Find where the given text appears and provide that cell's center as [x, y] coordinate. 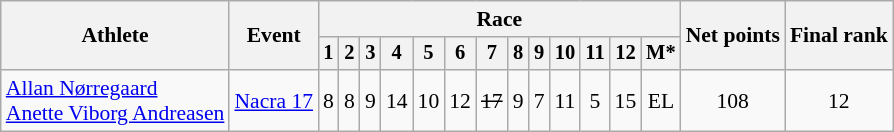
17 [492, 100]
2 [350, 54]
108 [733, 100]
EL [660, 100]
14 [397, 100]
6 [460, 54]
Race [500, 19]
Event [274, 36]
Allan NørregaardAnette Viborg Andreasen [116, 100]
Final rank [839, 36]
1 [328, 54]
M* [660, 54]
Athlete [116, 36]
15 [626, 100]
Nacra 17 [274, 100]
3 [370, 54]
4 [397, 54]
Net points [733, 36]
